Provide the (X, Y) coordinate of the cell's center where the given text is located.  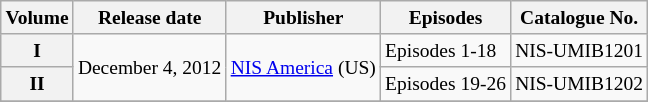
Episodes (445, 18)
NIS America (US) (303, 68)
Publisher (303, 18)
NIS-UMIB1201 (580, 50)
Catalogue No. (580, 18)
December 4, 2012 (150, 68)
I (37, 50)
NIS-UMIB1202 (580, 84)
Volume (37, 18)
Episodes 19-26 (445, 84)
Release date (150, 18)
Episodes 1-18 (445, 50)
II (37, 84)
